Output the (X, Y) coordinate of the center of the cell containing the given text.  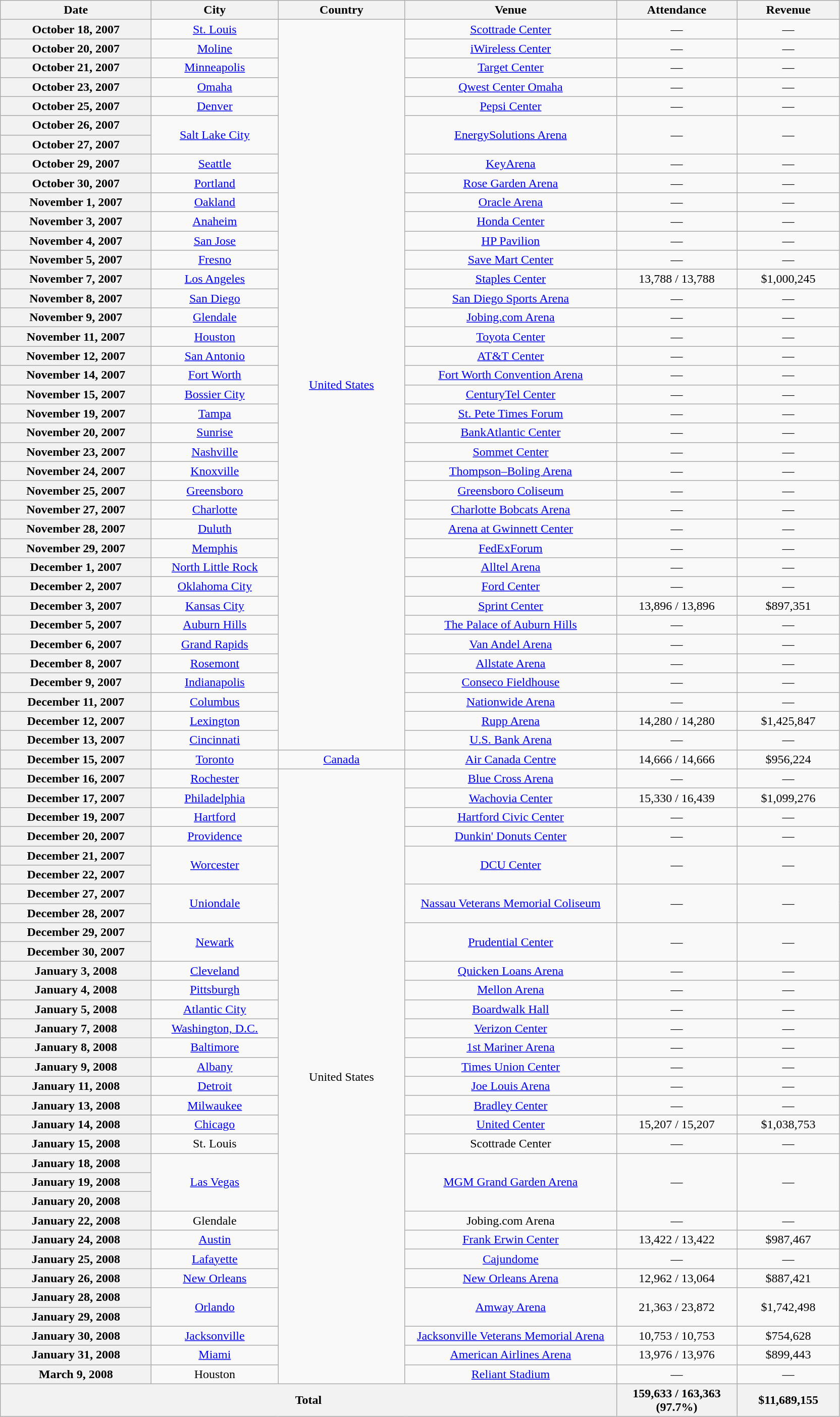
Conseco Fieldhouse (511, 683)
October 21, 2007 (76, 68)
Albany (215, 1067)
Van Andel Arena (511, 644)
$1,425,847 (789, 721)
Atlantic City (215, 1009)
November 27, 2007 (76, 509)
January 26, 2008 (76, 1278)
Thompson–Boling Arena (511, 471)
Verizon Center (511, 1028)
January 31, 2008 (76, 1355)
Grand Rapids (215, 644)
Rupp Arena (511, 721)
Pepsi Center (511, 106)
$754,628 (789, 1336)
Qwest Center Omaha (511, 87)
Hartford (215, 817)
Miami (215, 1355)
Blue Cross Arena (511, 778)
Ford Center (511, 587)
Lafayette (215, 1259)
Amway Arena (511, 1307)
January 15, 2008 (76, 1143)
Nassau Veterans Memorial Coliseum (511, 904)
January 4, 2008 (76, 990)
Country (341, 10)
159,633 / 163,363 (97.7%) (676, 1400)
DCU Center (511, 865)
Columbus (215, 702)
January 19, 2008 (76, 1182)
October 18, 2007 (76, 29)
Target Center (511, 68)
October 29, 2007 (76, 164)
Joe Louis Arena (511, 1086)
January 13, 2008 (76, 1105)
Fort Worth (215, 375)
Quicken Loans Arena (511, 971)
Revenue (789, 10)
Greensboro Coliseum (511, 490)
December 5, 2007 (76, 625)
Jacksonville (215, 1336)
December 17, 2007 (76, 798)
Alltel Arena (511, 567)
$897,351 (789, 606)
December 3, 2007 (76, 606)
Allstate Arena (511, 663)
American Airlines Arena (511, 1355)
November 11, 2007 (76, 337)
12,962 / 13,064 (676, 1278)
New Orleans Arena (511, 1278)
Minneapolis (215, 68)
Denver (215, 106)
EnergySolutions Arena (511, 135)
December 1, 2007 (76, 567)
Staples Center (511, 279)
December 12, 2007 (76, 721)
November 24, 2007 (76, 471)
$899,443 (789, 1355)
November 25, 2007 (76, 490)
San Antonio (215, 356)
BankAtlantic Center (511, 433)
November 5, 2007 (76, 260)
December 28, 2007 (76, 913)
Toyota Center (511, 337)
Bossier City (215, 394)
November 7, 2007 (76, 279)
Air Canada Centre (511, 759)
Fresno (215, 260)
San Diego (215, 298)
November 8, 2007 (76, 298)
$1,038,753 (789, 1124)
Newark (215, 942)
January 14, 2008 (76, 1124)
December 22, 2007 (76, 875)
Cleveland (215, 971)
Orlando (215, 1307)
Date (76, 10)
Dunkin' Donuts Center (511, 836)
October 26, 2007 (76, 125)
Frank Erwin Center (511, 1240)
Pittsburgh (215, 990)
$1,099,276 (789, 798)
November 9, 2007 (76, 318)
Bradley Center (511, 1105)
Chicago (215, 1124)
Total (308, 1400)
Prudential Center (511, 942)
Washington, D.C. (215, 1028)
$987,467 (789, 1240)
$887,421 (789, 1278)
Wachovia Center (511, 798)
Oracle Arena (511, 202)
Austin (215, 1240)
January 28, 2008 (76, 1297)
Rosemont (215, 663)
Boardwalk Hall (511, 1009)
Knoxville (215, 471)
13,896 / 13,896 (676, 606)
November 28, 2007 (76, 529)
Indianapolis (215, 683)
1st Mariner Arena (511, 1047)
Philadelphia (215, 798)
December 13, 2007 (76, 740)
San Diego Sports Arena (511, 298)
November 3, 2007 (76, 221)
December 19, 2007 (76, 817)
CenturyTel Center (511, 394)
Hartford Civic Center (511, 817)
Duluth (215, 529)
Arena at Gwinnett Center (511, 529)
January 24, 2008 (76, 1240)
FedExForum (511, 548)
Seattle (215, 164)
October 25, 2007 (76, 106)
Save Mart Center (511, 260)
November 1, 2007 (76, 202)
Rose Garden Arena (511, 183)
Reliant Stadium (511, 1374)
iWireless Center (511, 48)
U.S. Bank Arena (511, 740)
14,280 / 14,280 (676, 721)
December 15, 2007 (76, 759)
15,330 / 16,439 (676, 798)
Oakland (215, 202)
City (215, 10)
January 20, 2008 (76, 1201)
November 12, 2007 (76, 356)
October 23, 2007 (76, 87)
Venue (511, 10)
AT&T Center (511, 356)
January 18, 2008 (76, 1163)
December 11, 2007 (76, 702)
January 7, 2008 (76, 1028)
Canada (341, 759)
December 27, 2007 (76, 894)
San Jose (215, 241)
January 25, 2008 (76, 1259)
MGM Grand Garden Arena (511, 1182)
United Center (511, 1124)
October 27, 2007 (76, 144)
21,363 / 23,872 (676, 1307)
November 4, 2007 (76, 241)
Nationwide Arena (511, 702)
Cincinnati (215, 740)
Charlotte (215, 509)
Honda Center (511, 221)
Auburn Hills (215, 625)
Cajundome (511, 1259)
Milwaukee (215, 1105)
Memphis (215, 548)
North Little Rock (215, 567)
15,207 / 15,207 (676, 1124)
November 23, 2007 (76, 452)
14,666 / 14,666 (676, 759)
Las Vegas (215, 1182)
January 22, 2008 (76, 1221)
November 19, 2007 (76, 413)
December 8, 2007 (76, 663)
Portland (215, 183)
October 20, 2007 (76, 48)
Moline (215, 48)
13,788 / 13,788 (676, 279)
$1,000,245 (789, 279)
November 20, 2007 (76, 433)
December 21, 2007 (76, 856)
Lexington (215, 721)
Sprint Center (511, 606)
January 30, 2008 (76, 1336)
January 8, 2008 (76, 1047)
Toronto (215, 759)
13,422 / 13,422 (676, 1240)
HP Pavilion (511, 241)
$956,224 (789, 759)
Baltimore (215, 1047)
December 29, 2007 (76, 932)
November 15, 2007 (76, 394)
Sunrise (215, 433)
Los Angeles (215, 279)
January 11, 2008 (76, 1086)
December 9, 2007 (76, 683)
Rochester (215, 778)
October 30, 2007 (76, 183)
Anaheim (215, 221)
Times Union Center (511, 1067)
Greensboro (215, 490)
January 9, 2008 (76, 1067)
December 30, 2007 (76, 952)
Mellon Arena (511, 990)
St. Pete Times Forum (511, 413)
Salt Lake City (215, 135)
December 20, 2007 (76, 836)
Detroit (215, 1086)
New Orleans (215, 1278)
The Palace of Auburn Hills (511, 625)
Nashville (215, 452)
Sommet Center (511, 452)
March 9, 2008 (76, 1374)
November 14, 2007 (76, 375)
10,753 / 10,753 (676, 1336)
December 16, 2007 (76, 778)
Charlotte Bobcats Arena (511, 509)
KeyArena (511, 164)
Jacksonville Veterans Memorial Arena (511, 1336)
December 6, 2007 (76, 644)
$1,742,498 (789, 1307)
December 2, 2007 (76, 587)
Attendance (676, 10)
Fort Worth Convention Arena (511, 375)
Kansas City (215, 606)
January 3, 2008 (76, 971)
January 29, 2008 (76, 1317)
13,976 / 13,976 (676, 1355)
Omaha (215, 87)
November 29, 2007 (76, 548)
$11,689,155 (789, 1400)
Worcester (215, 865)
January 5, 2008 (76, 1009)
Uniondale (215, 904)
Providence (215, 836)
Tampa (215, 413)
Oklahoma City (215, 587)
